Provide the [x, y] coordinate of the cell's center where the given text is located.  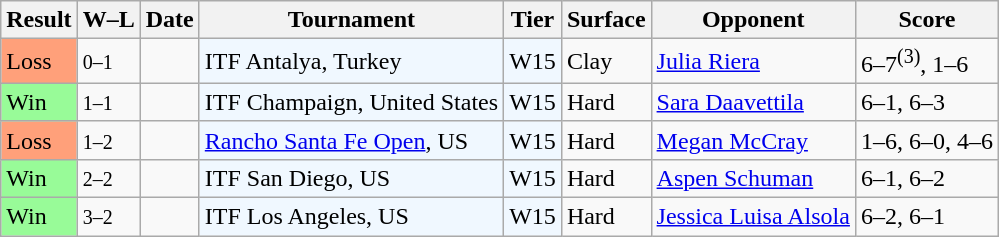
6–1, 6–2 [926, 178]
0–1 [108, 62]
6–2, 6–1 [926, 217]
ITF Los Angeles, US [351, 217]
Surface [606, 20]
ITF Antalya, Turkey [351, 62]
Date [170, 20]
1–2 [108, 140]
6–1, 6–3 [926, 102]
W–L [108, 20]
Megan McCray [753, 140]
2–2 [108, 178]
Result [39, 20]
Tier [533, 20]
Aspen Schuman [753, 178]
Tournament [351, 20]
1–6, 6–0, 4–6 [926, 140]
Jessica Luisa Alsola [753, 217]
ITF Champaign, United States [351, 102]
1–1 [108, 102]
Rancho Santa Fe Open, US [351, 140]
Opponent [753, 20]
ITF San Diego, US [351, 178]
6–7(3), 1–6 [926, 62]
Sara Daavettila [753, 102]
Score [926, 20]
Clay [606, 62]
Julia Riera [753, 62]
3–2 [108, 217]
